Locate the cell with the specified text and output its (X, Y) center coordinate. 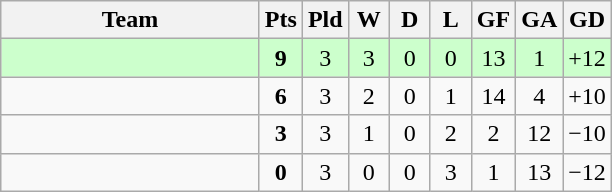
W (368, 20)
14 (493, 96)
GD (588, 20)
D (410, 20)
9 (280, 58)
+12 (588, 58)
GA (540, 20)
12 (540, 134)
L (450, 20)
−12 (588, 172)
Team (130, 20)
−10 (588, 134)
4 (540, 96)
Pts (280, 20)
Pld (325, 20)
+10 (588, 96)
6 (280, 96)
GF (493, 20)
